Find where the given text appears and provide that cell's center as (X, Y) coordinate. 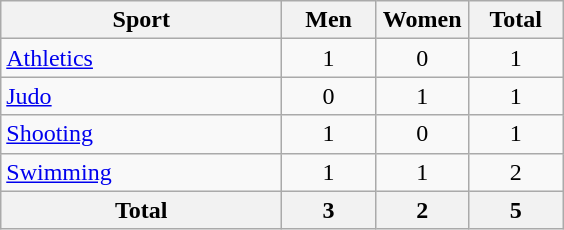
3 (329, 210)
Athletics (142, 58)
Men (329, 20)
Sport (142, 20)
5 (516, 210)
Shooting (142, 134)
Judo (142, 96)
Women (422, 20)
Swimming (142, 172)
